Capture the cell that displays the provided text and extract its [x, y] central coordinate. 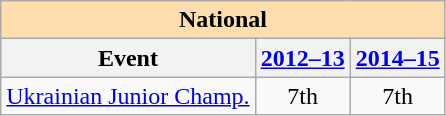
National [223, 20]
2014–15 [398, 58]
Ukrainian Junior Champ. [128, 96]
Event [128, 58]
2012–13 [302, 58]
